Output the [X, Y] coordinate of the center of the cell containing the given text.  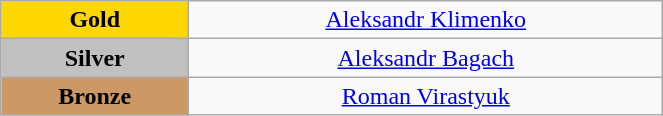
Aleksandr Klimenko [426, 20]
Roman Virastyuk [426, 96]
Bronze [95, 96]
Silver [95, 58]
Gold [95, 20]
Aleksandr Bagach [426, 58]
